Capture the cell that displays the provided text and extract its (X, Y) central coordinate. 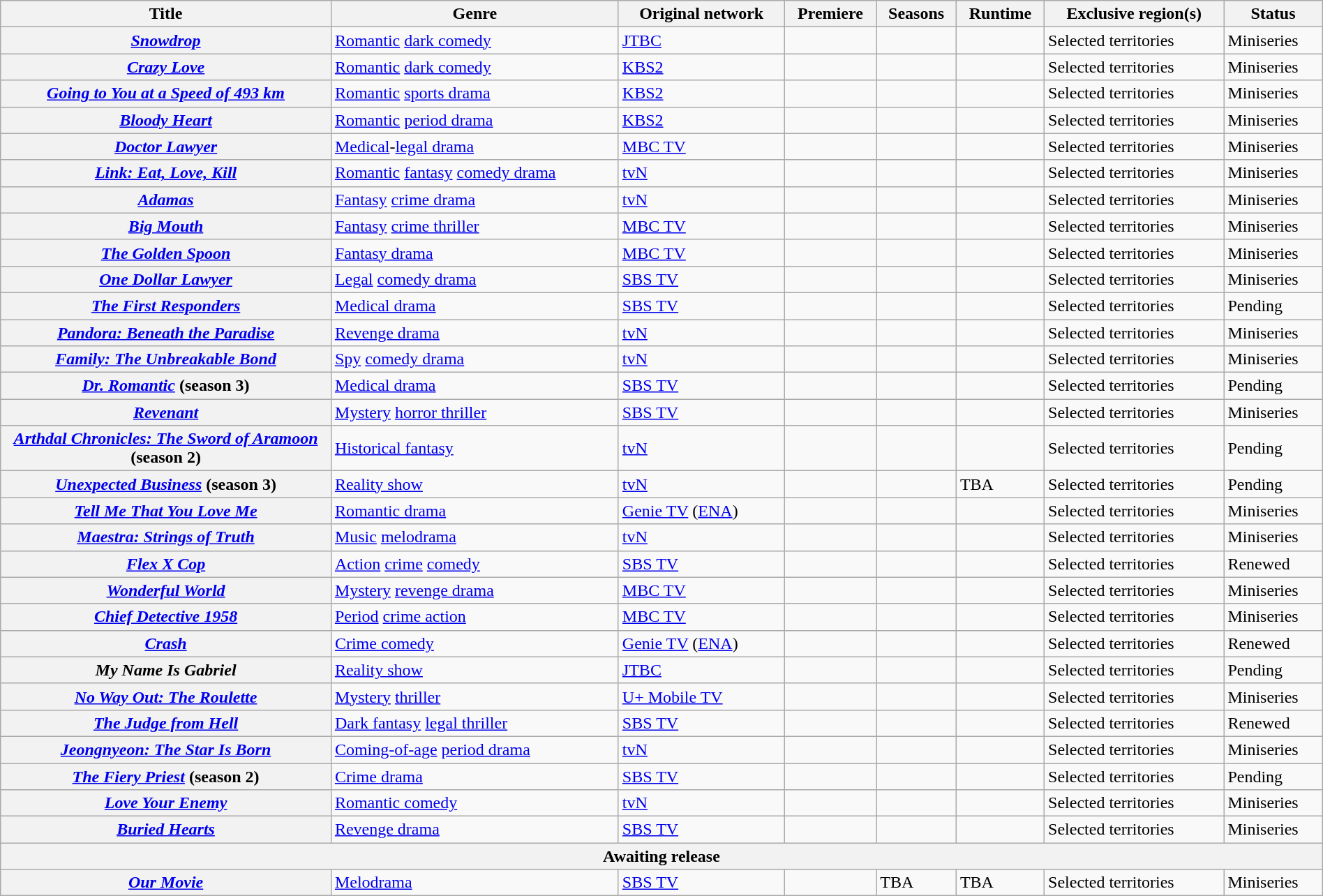
Fantasy drama (474, 253)
Premiere (830, 14)
U+ Mobile TV (701, 696)
Our Movie (166, 883)
Chief Detective 1958 (166, 617)
Music melodrama (474, 537)
Fantasy crime thriller (474, 226)
Flex X Cop (166, 564)
Revenant (166, 412)
The Golden Spoon (166, 253)
Maestra: Strings of Truth (166, 537)
Title (166, 14)
Doctor Lawyer (166, 147)
Seasons (917, 14)
Jeongnyeon: The Star Is Born (166, 749)
No Way Out: The Roulette (166, 696)
Unexpected Business (season 3) (166, 484)
Crime comedy (474, 643)
Historical fantasy (474, 448)
Status (1273, 14)
Runtime (1000, 14)
The Fiery Priest (season 2) (166, 777)
Arthdal Chronicles: The Sword of Aramoon (season 2) (166, 448)
Melodrama (474, 883)
Mystery horror thriller (474, 412)
Pandora: Beneath the Paradise (166, 333)
Family: The Unbreakable Bond (166, 359)
The First Responders (166, 306)
Medical-legal drama (474, 147)
Bloody Heart (166, 120)
Link: Eat, Love, Kill (166, 173)
Legal comedy drama (474, 279)
Fantasy crime drama (474, 200)
Snowdrop (166, 40)
Mystery revenge drama (474, 590)
Romantic period drama (474, 120)
My Name Is Gabriel (166, 670)
Genre (474, 14)
Love Your Enemy (166, 803)
Romantic drama (474, 511)
Crime drama (474, 777)
Romantic sports drama (474, 94)
Adamas (166, 200)
The Judge from Hell (166, 723)
Awaiting release (661, 856)
Period crime action (474, 617)
Buried Hearts (166, 830)
Crash (166, 643)
Big Mouth (166, 226)
Crazy Love (166, 67)
Wonderful World (166, 590)
Going to You at a Speed of 493 km (166, 94)
Romantic comedy (474, 803)
Original network (701, 14)
Dr. Romantic (season 3) (166, 386)
Coming-of-age period drama (474, 749)
Exclusive region(s) (1135, 14)
Action crime comedy (474, 564)
Spy comedy drama (474, 359)
Mystery thriller (474, 696)
Dark fantasy legal thriller (474, 723)
Tell Me That You Love Me (166, 511)
One Dollar Lawyer (166, 279)
Romantic fantasy comedy drama (474, 173)
